For the text-containing cell, return its midpoint in [X, Y] coordinate format. 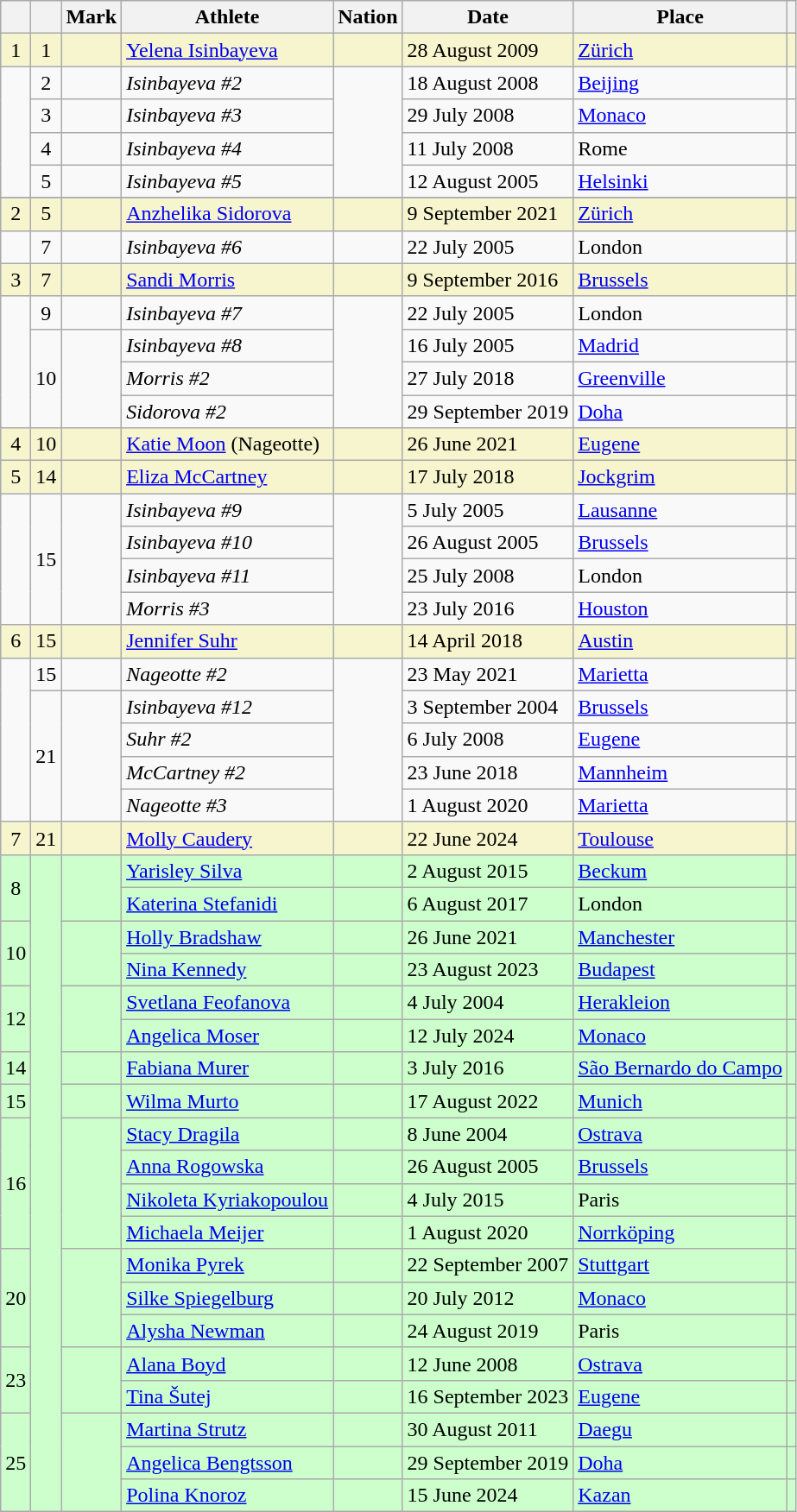
5 July 2005 [488, 510]
Nikoleta Kyriakopoulou [228, 1200]
Isinbayeva #3 [228, 116]
16 July 2005 [488, 345]
Suhr #2 [228, 740]
Lausanne [680, 510]
Isinbayeva #2 [228, 83]
Sandi Morris [228, 280]
23 May 2021 [488, 674]
Mark [92, 17]
Monika Pyrek [228, 1265]
Jockgrim [680, 477]
Katie Moon (Nageotte) [228, 444]
23 July 2016 [488, 608]
23 [16, 1380]
Molly Caudery [228, 838]
Wilma Murto [228, 1101]
Rome [680, 148]
Isinbayeva #8 [228, 345]
12 [16, 1019]
Polina Knoroz [228, 1496]
Yelena Isinbayeva [228, 50]
Budapest [680, 970]
17 July 2018 [488, 477]
28 August 2009 [488, 50]
Jennifer Suhr [228, 641]
Helsinki [680, 181]
Athlete [228, 17]
Morris #3 [228, 608]
Isinbayeva #5 [228, 181]
3 September 2004 [488, 707]
Holly Bradshaw [228, 936]
Place [680, 17]
Eliza McCartney [228, 477]
Toulouse [680, 838]
23 August 2023 [488, 970]
8 June 2004 [488, 1134]
4 July 2015 [488, 1200]
Isinbayeva #4 [228, 148]
Stacy Dragila [228, 1134]
Alysha Newman [228, 1331]
Tina Šutej [228, 1396]
4 July 2004 [488, 1003]
Isinbayeva #11 [228, 576]
27 July 2018 [488, 378]
Svetlana Feofanova [228, 1003]
Nina Kennedy [228, 970]
9 [47, 312]
Beckum [680, 871]
3 July 2016 [488, 1068]
24 August 2019 [488, 1331]
McCartney #2 [228, 772]
23 June 2018 [488, 772]
6 July 2008 [488, 740]
Morris #2 [228, 378]
Katerina Stefanidi [228, 904]
11 July 2008 [488, 148]
20 [16, 1298]
Nageotte #2 [228, 674]
Norrköping [680, 1232]
30 August 2011 [488, 1429]
Angelica Bengtsson [228, 1463]
25 [16, 1462]
20 July 2012 [488, 1298]
Yarisley Silva [228, 871]
Isinbayeva #6 [228, 247]
São Bernardo do Campo [680, 1068]
Madrid [680, 345]
Michaela Meijer [228, 1232]
6 [16, 641]
18 August 2008 [488, 83]
Stuttgart [680, 1265]
8 [16, 887]
Sidorova #2 [228, 412]
9 September 2021 [488, 214]
Houston [680, 608]
Isinbayeva #9 [228, 510]
Greenville [680, 378]
29 July 2008 [488, 116]
16 [16, 1183]
Martina Strutz [228, 1429]
Anna Rogowska [228, 1167]
Date [488, 17]
Silke Spiegelburg [228, 1298]
Isinbayeva #12 [228, 707]
25 July 2008 [488, 576]
Isinbayeva #10 [228, 543]
Beijing [680, 83]
Munich [680, 1101]
Nageotte #3 [228, 805]
22 September 2007 [488, 1265]
15 June 2024 [488, 1496]
12 June 2008 [488, 1364]
Angelica Moser [228, 1036]
Manchester [680, 936]
Austin [680, 641]
14 April 2018 [488, 641]
9 September 2016 [488, 280]
Daegu [680, 1429]
17 August 2022 [488, 1101]
Anzhelika Sidorova [228, 214]
Isinbayeva #7 [228, 312]
Alana Boyd [228, 1364]
Fabiana Murer [228, 1068]
Herakleion [680, 1003]
16 September 2023 [488, 1396]
12 July 2024 [488, 1036]
Mannheim [680, 772]
6 August 2017 [488, 904]
Kazan [680, 1496]
12 August 2005 [488, 181]
22 June 2024 [488, 838]
Nation [368, 17]
2 August 2015 [488, 871]
